Extract the (x, y) coordinate from the center of the cell holding the provided text.  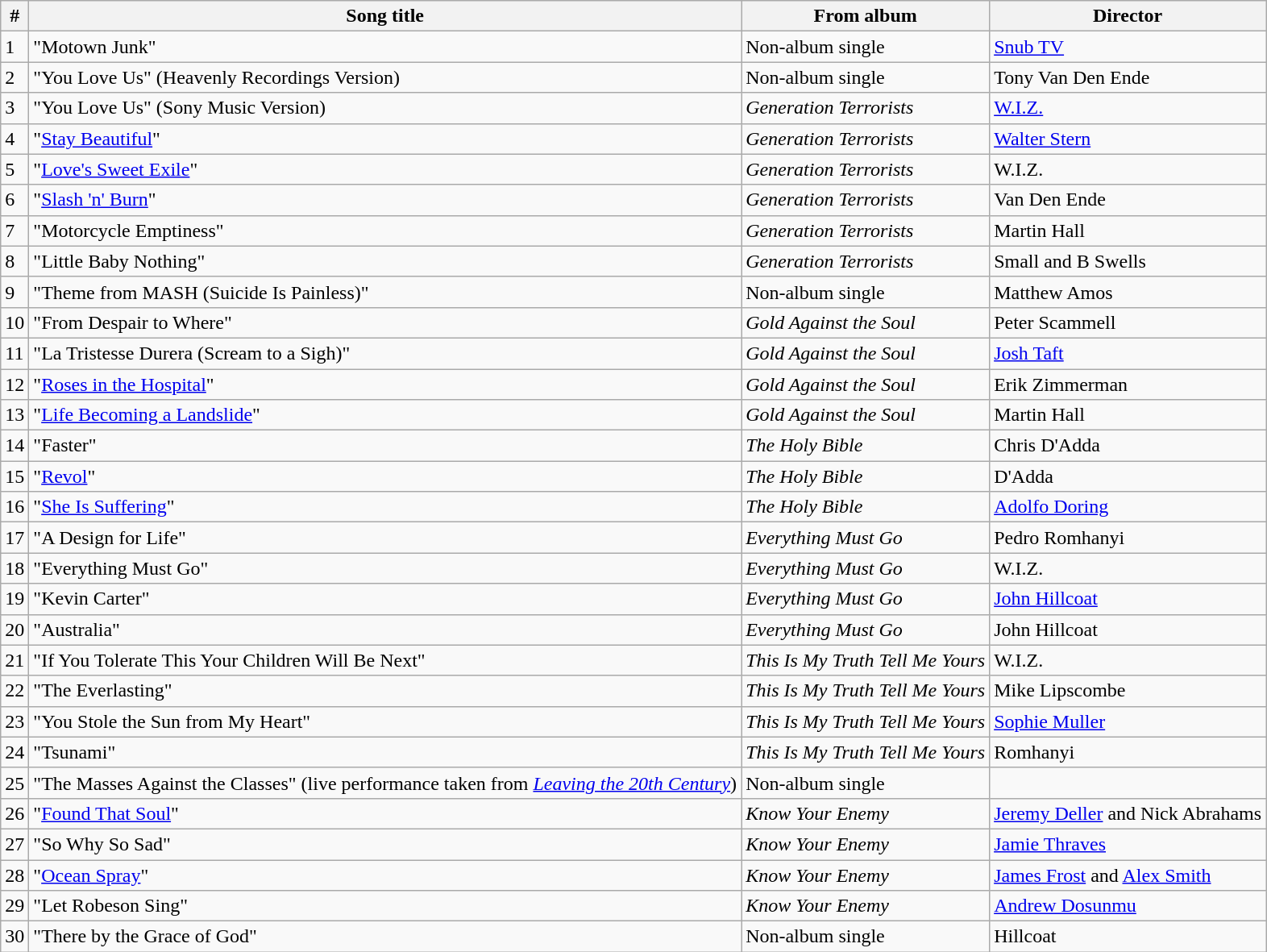
Peter Scammell (1128, 322)
28 (15, 875)
Andrew Dosunmu (1128, 906)
D'Adda (1128, 476)
20 (15, 630)
Mike Lipscombe (1128, 691)
17 (15, 538)
Pedro Romhanyi (1128, 538)
"Tsunami" (385, 752)
"So Why So Sad" (385, 844)
Adolfo Doring (1128, 507)
"A Design for Life" (385, 538)
Small and B Swells (1128, 261)
"Little Baby Nothing" (385, 261)
From album (866, 16)
Walter Stern (1128, 139)
25 (15, 783)
"Motown Junk" (385, 47)
"Everything Must Go" (385, 568)
"La Tristesse Durera (Scream to a Sigh)" (385, 353)
8 (15, 261)
23 (15, 721)
"Ocean Spray" (385, 875)
"Theme from MASH (Suicide Is Painless)" (385, 292)
Hillcoat (1128, 937)
# (15, 16)
24 (15, 752)
27 (15, 844)
19 (15, 599)
Tony Van Den Ende (1128, 77)
Director (1128, 16)
"The Everlasting" (385, 691)
30 (15, 937)
22 (15, 691)
2 (15, 77)
"Roses in the Hospital" (385, 385)
Romhanyi (1128, 752)
5 (15, 169)
3 (15, 108)
13 (15, 415)
11 (15, 353)
"Found That Soul" (385, 813)
"From Despair to Where" (385, 322)
"Love's Sweet Exile" (385, 169)
Erik Zimmerman (1128, 385)
"Kevin Carter" (385, 599)
Snub TV (1128, 47)
"You Stole the Sun from My Heart" (385, 721)
10 (15, 322)
26 (15, 813)
"You Love Us" (Sony Music Version) (385, 108)
Song title (385, 16)
Chris D'Adda (1128, 446)
16 (15, 507)
29 (15, 906)
"Motorcycle Emptiness" (385, 231)
"Let Robeson Sing" (385, 906)
"You Love Us" (Heavenly Recordings Version) (385, 77)
"Slash 'n' Burn" (385, 200)
6 (15, 200)
"Stay Beautiful" (385, 139)
7 (15, 231)
"Life Becoming a Landslide" (385, 415)
Josh Taft (1128, 353)
"The Masses Against the Classes" (live performance taken from Leaving the 20th Century) (385, 783)
Jamie Thraves (1128, 844)
15 (15, 476)
14 (15, 446)
"Australia" (385, 630)
"Faster" (385, 446)
Sophie Muller (1128, 721)
"If You Tolerate This Your Children Will Be Next" (385, 660)
James Frost and Alex Smith (1128, 875)
"There by the Grace of God" (385, 937)
9 (15, 292)
Matthew Amos (1128, 292)
Van Den Ende (1128, 200)
18 (15, 568)
"She Is Suffering" (385, 507)
12 (15, 385)
21 (15, 660)
"Revol" (385, 476)
1 (15, 47)
4 (15, 139)
Jeremy Deller and Nick Abrahams (1128, 813)
